Provide the [x, y] coordinate of the cell's center where the given text is located.  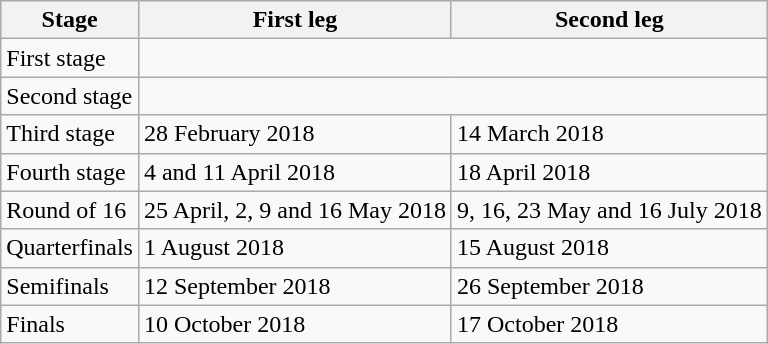
First leg [294, 20]
Fourth stage [70, 172]
26 September 2018 [609, 286]
Stage [70, 20]
4 and 11 April 2018 [294, 172]
Second leg [609, 20]
25 April, 2, 9 and 16 May 2018 [294, 210]
Quarterfinals [70, 248]
1 August 2018 [294, 248]
First stage [70, 58]
Second stage [70, 96]
28 February 2018 [294, 134]
14 March 2018 [609, 134]
9, 16, 23 May and 16 July 2018 [609, 210]
Third stage [70, 134]
12 September 2018 [294, 286]
18 April 2018 [609, 172]
15 August 2018 [609, 248]
10 October 2018 [294, 324]
17 October 2018 [609, 324]
Semifinals [70, 286]
Round of 16 [70, 210]
Finals [70, 324]
